Capture the cell that displays the provided text and extract its [X, Y] central coordinate. 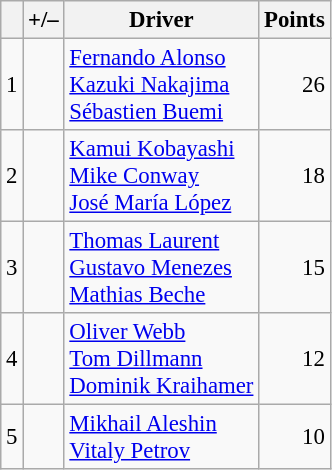
Fernando Alonso Kazuki Nakajima Sébastien Buemi [162, 85]
15 [294, 268]
Kamui Kobayashi Mike Conway José María López [162, 176]
1 [12, 85]
Driver [162, 20]
2 [12, 176]
10 [294, 438]
18 [294, 176]
3 [12, 268]
Oliver Webb Tom Dillmann Dominik Kraihamer [162, 359]
4 [12, 359]
26 [294, 85]
12 [294, 359]
Points [294, 20]
+/– [44, 20]
Mikhail Aleshin Vitaly Petrov [162, 438]
Thomas Laurent Gustavo Menezes Mathias Beche [162, 268]
5 [12, 438]
